For the text-containing cell, return its midpoint in [X, Y] coordinate format. 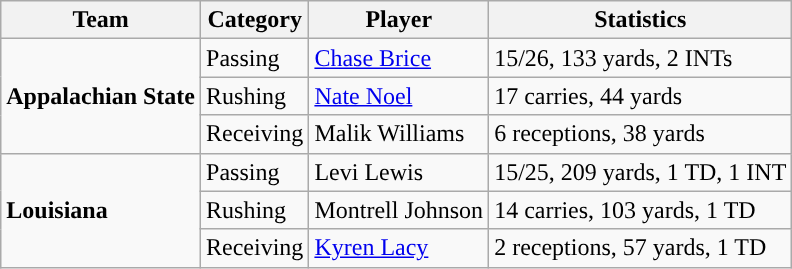
15/26, 133 yards, 2 INTs [640, 58]
Player [399, 20]
Louisiana [101, 210]
Kyren Lacy [399, 248]
Malik Williams [399, 134]
Team [101, 20]
17 carries, 44 yards [640, 96]
6 receptions, 38 yards [640, 134]
2 receptions, 57 yards, 1 TD [640, 248]
Chase Brice [399, 58]
14 carries, 103 yards, 1 TD [640, 210]
Statistics [640, 20]
Nate Noel [399, 96]
Category [255, 20]
Montrell Johnson [399, 210]
15/25, 209 yards, 1 TD, 1 INT [640, 172]
Levi Lewis [399, 172]
Appalachian State [101, 96]
